Locate the cell with the specified text and output its (x, y) center coordinate. 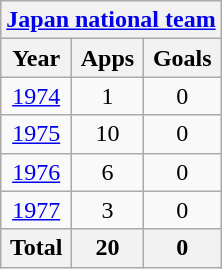
1977 (36, 210)
Apps (108, 58)
1976 (36, 172)
Japan national team (111, 20)
10 (108, 134)
Goals (182, 58)
Year (36, 58)
1975 (36, 134)
1974 (36, 96)
20 (108, 248)
1 (108, 96)
6 (108, 172)
3 (108, 210)
Total (36, 248)
